Capture the cell that displays the provided text and extract its (X, Y) central coordinate. 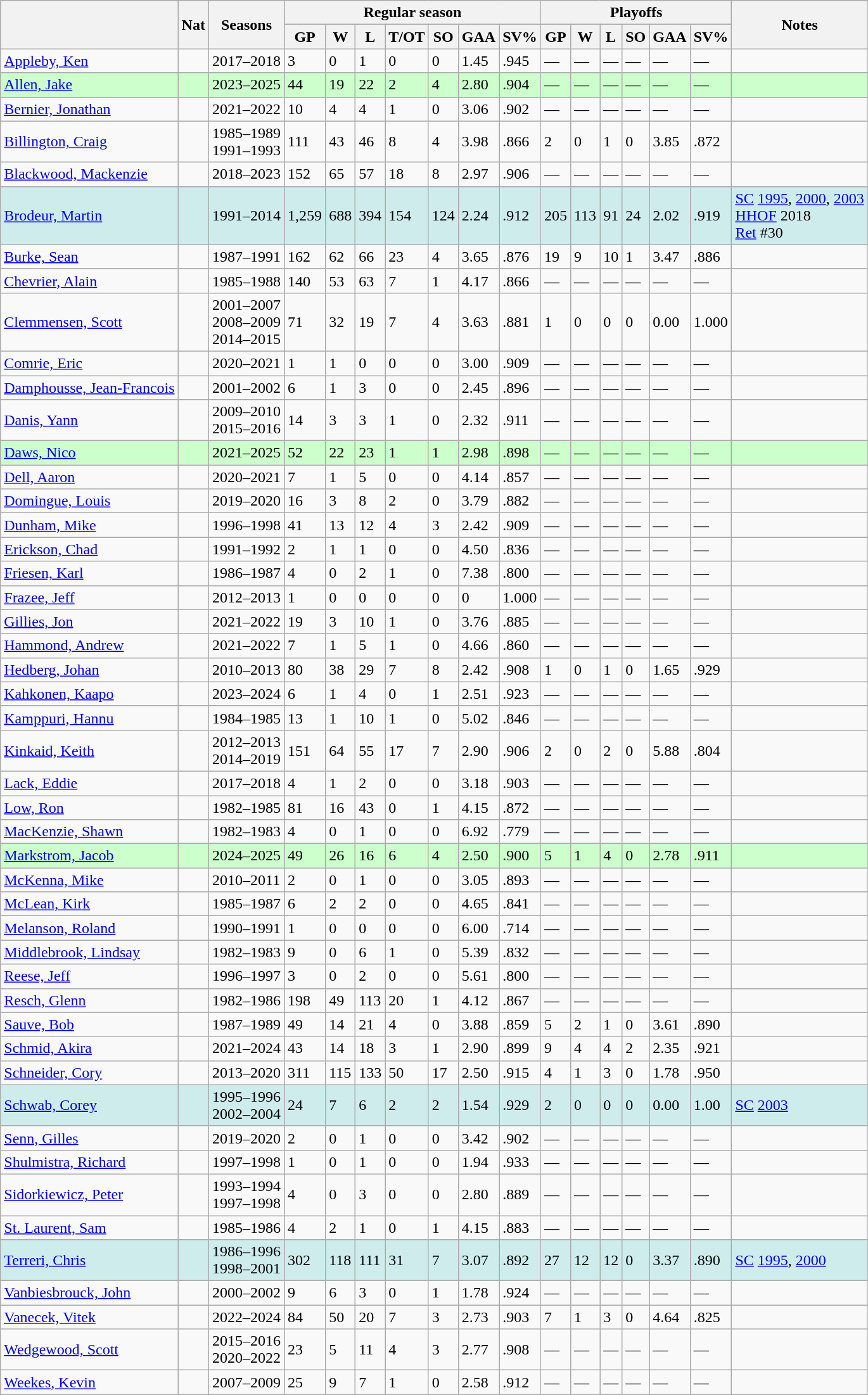
2007–2009 (246, 1382)
3.37 (670, 1261)
198 (305, 1000)
Schneider, Cory (89, 1073)
.900 (520, 856)
.898 (520, 453)
1.54 (478, 1105)
3.76 (478, 621)
Burke, Sean (89, 257)
2.35 (670, 1048)
SC 1995, 2000 (800, 1261)
3.47 (670, 257)
Sidorkiewicz, Peter (89, 1195)
1997–1998 (246, 1162)
Blackwood, Mackenzie (89, 174)
3.00 (478, 363)
Erickson, Chad (89, 549)
2024–2025 (246, 856)
25 (305, 1382)
.892 (520, 1261)
55 (370, 750)
38 (341, 670)
2009–20102015–2016 (246, 421)
3.88 (478, 1024)
3.06 (478, 109)
2001–2002 (246, 387)
Allen, Jake (89, 85)
63 (370, 281)
41 (305, 525)
1.65 (670, 670)
2023–2024 (246, 694)
.933 (520, 1162)
2.73 (478, 1317)
84 (305, 1317)
Appleby, Ken (89, 61)
.915 (520, 1073)
Hedberg, Johan (89, 670)
64 (341, 750)
.804 (711, 750)
.860 (520, 646)
2010–2011 (246, 880)
Kinkaid, Keith (89, 750)
688 (341, 215)
1987–1989 (246, 1024)
4.66 (478, 646)
27 (555, 1261)
5.02 (478, 718)
2000–2002 (246, 1293)
.859 (520, 1024)
66 (370, 257)
2022–2024 (246, 1317)
1.94 (478, 1162)
1986–1987 (246, 573)
2021–2025 (246, 453)
Dell, Aaron (89, 477)
5.88 (670, 750)
.846 (520, 718)
3.65 (478, 257)
Notes (800, 25)
2.58 (478, 1382)
.714 (520, 928)
62 (341, 257)
Low, Ron (89, 808)
Comrie, Eric (89, 363)
2010–2013 (246, 670)
Reese, Jeff (89, 976)
3.42 (478, 1138)
Vanecek, Vitek (89, 1317)
Nat (193, 25)
4.17 (478, 281)
2012–20132014–2019 (246, 750)
.893 (520, 880)
3.07 (478, 1261)
.779 (520, 832)
.886 (711, 257)
.876 (520, 257)
2023–2025 (246, 85)
133 (370, 1073)
162 (305, 257)
Sauve, Bob (89, 1024)
SC 2003 (800, 1105)
1990–1991 (246, 928)
1984–1985 (246, 718)
Friesen, Karl (89, 573)
Wedgewood, Scott (89, 1349)
1,259 (305, 215)
Schmid, Akira (89, 1048)
.904 (520, 85)
5.61 (478, 976)
2.97 (478, 174)
3.79 (478, 501)
1995–19962002–2004 (246, 1105)
Gillies, Jon (89, 621)
4.65 (478, 904)
4.12 (478, 1000)
115 (341, 1073)
T/OT (407, 37)
SC 1995, 2000, 2003HHOF 2018Ret #30 (800, 215)
32 (341, 322)
152 (305, 174)
3.85 (670, 142)
46 (370, 142)
.883 (520, 1227)
4.14 (478, 477)
.921 (711, 1048)
Daws, Nico (89, 453)
.924 (520, 1293)
Weekes, Kevin (89, 1382)
65 (341, 174)
.945 (520, 61)
1.45 (478, 61)
1991–2014 (246, 215)
29 (370, 670)
3.63 (478, 322)
57 (370, 174)
Terreri, Chris (89, 1261)
1987–1991 (246, 257)
2013–2020 (246, 1073)
.881 (520, 322)
1985–19891991–1993 (246, 142)
3.05 (478, 880)
Kamppuri, Hannu (89, 718)
Shulmistra, Richard (89, 1162)
311 (305, 1073)
302 (305, 1261)
McKenna, Mike (89, 880)
Danis, Yann (89, 421)
52 (305, 453)
Seasons (246, 25)
80 (305, 670)
2.02 (670, 215)
151 (305, 750)
.919 (711, 215)
Melanson, Roland (89, 928)
1985–1987 (246, 904)
Playoffs (636, 13)
Bernier, Jonathan (89, 109)
Frazee, Jeff (89, 597)
6.00 (478, 928)
Lack, Eddie (89, 783)
21 (370, 1024)
Regular season (413, 13)
2012–2013 (246, 597)
2.24 (478, 215)
1996–1997 (246, 976)
.950 (711, 1073)
.889 (520, 1195)
.867 (520, 1000)
.825 (711, 1317)
.899 (520, 1048)
118 (341, 1261)
.896 (520, 387)
Domingue, Louis (89, 501)
1993–19941997–1998 (246, 1195)
MacKenzie, Shawn (89, 832)
.836 (520, 549)
31 (407, 1261)
205 (555, 215)
2.45 (478, 387)
McLean, Kirk (89, 904)
7.38 (478, 573)
Senn, Gilles (89, 1138)
.882 (520, 501)
1.00 (711, 1105)
3.18 (478, 783)
Damphousse, Jean-Francois (89, 387)
1985–1986 (246, 1227)
.923 (520, 694)
11 (370, 1349)
394 (370, 215)
5.39 (478, 952)
1996–1998 (246, 525)
2015–20162020–2022 (246, 1349)
3.98 (478, 142)
Middlebrook, Lindsay (89, 952)
2001–20072008–20092014–2015 (246, 322)
91 (611, 215)
1982–1986 (246, 1000)
Hammond, Andrew (89, 646)
.832 (520, 952)
Resch, Glenn (89, 1000)
2.51 (478, 694)
1982–1985 (246, 808)
1985–1988 (246, 281)
2021–2024 (246, 1048)
Billington, Craig (89, 142)
154 (407, 215)
1986–19961998–2001 (246, 1261)
.857 (520, 477)
2018–2023 (246, 174)
St. Laurent, Sam (89, 1227)
4.64 (670, 1317)
Schwab, Corey (89, 1105)
Chevrier, Alain (89, 281)
124 (444, 215)
Kahkonen, Kaapo (89, 694)
71 (305, 322)
Markstrom, Jacob (89, 856)
2.77 (478, 1349)
Vanbiesbrouck, John (89, 1293)
Dunham, Mike (89, 525)
2.78 (670, 856)
2.32 (478, 421)
.885 (520, 621)
1991–1992 (246, 549)
.841 (520, 904)
26 (341, 856)
140 (305, 281)
81 (305, 808)
2.98 (478, 453)
44 (305, 85)
53 (341, 281)
4.50 (478, 549)
3.61 (670, 1024)
6.92 (478, 832)
Brodeur, Martin (89, 215)
Clemmensen, Scott (89, 322)
